Locate the cell with the specified text and output its [X, Y] center coordinate. 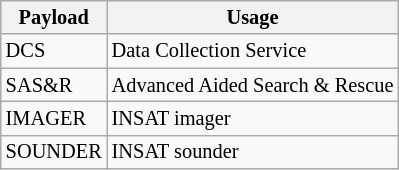
SAS&R [54, 85]
INSAT sounder [253, 152]
Advanced Aided Search & Rescue [253, 85]
SOUNDER [54, 152]
INSAT imager [253, 118]
Usage [253, 17]
DCS [54, 51]
IMAGER [54, 118]
Payload [54, 17]
Data Collection Service [253, 51]
